Find where the given text appears and provide that cell's center as [x, y] coordinate. 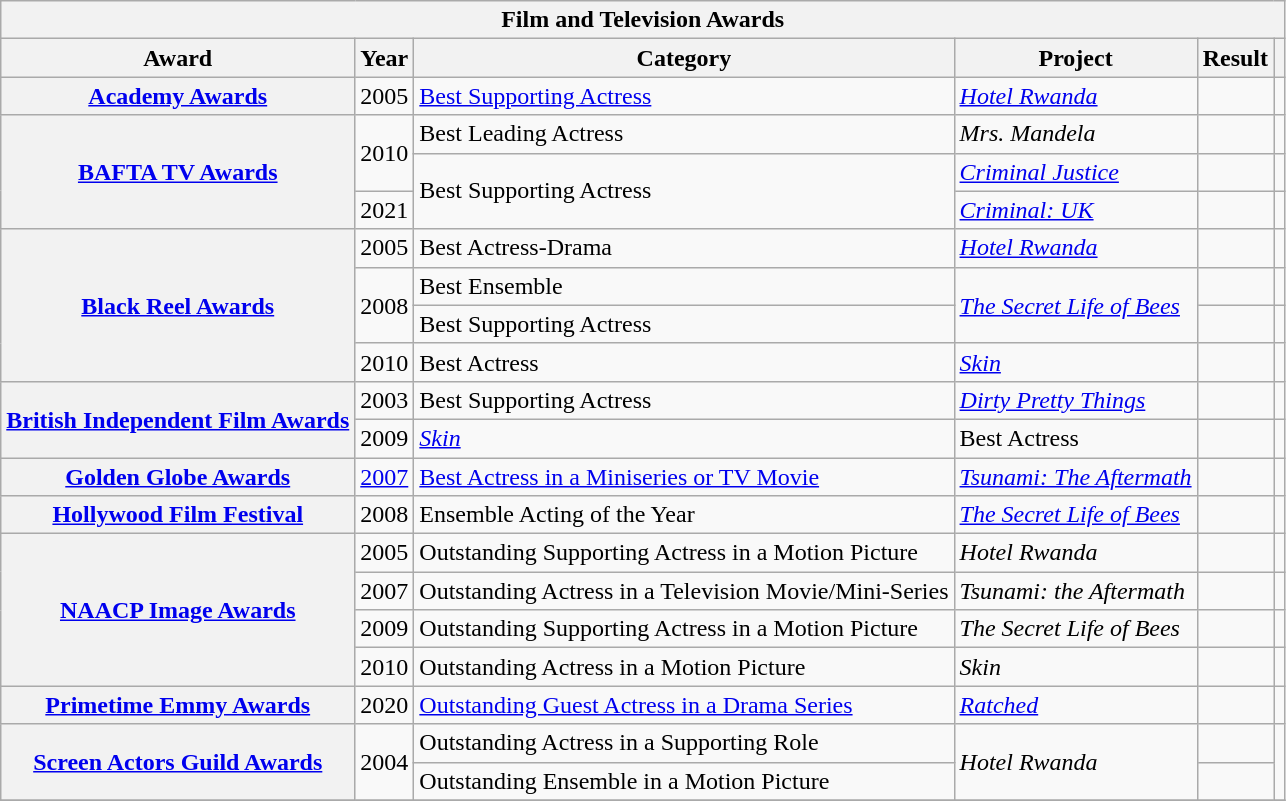
Hollywood Film Festival [178, 515]
Outstanding Actress in a Motion Picture [684, 667]
2021 [384, 210]
British Independent Film Awards [178, 419]
Best Leading Actress [684, 134]
Film and Television Awards [643, 20]
Outstanding Actress in a Supporting Role [684, 743]
Tsunami: the Aftermath [1076, 591]
Year [384, 58]
Award [178, 58]
Best Actress in a Miniseries or TV Movie [684, 477]
Criminal: UK [1076, 210]
Academy Awards [178, 96]
Tsunami: The Aftermath [1076, 477]
Screen Actors Guild Awards [178, 762]
Result [1235, 58]
Dirty Pretty Things [1076, 400]
2020 [384, 705]
Ensemble Acting of the Year [684, 515]
Outstanding Ensemble in a Motion Picture [684, 781]
Outstanding Guest Actress in a Drama Series [684, 705]
Golden Globe Awards [178, 477]
Mrs. Mandela [1076, 134]
Project [1076, 58]
Category [684, 58]
Outstanding Actress in a Television Movie/Mini-Series [684, 591]
NAACP Image Awards [178, 610]
Ratched [1076, 705]
BAFTA TV Awards [178, 172]
2004 [384, 762]
Best Actress-Drama [684, 248]
Black Reel Awards [178, 305]
Primetime Emmy Awards [178, 705]
Criminal Justice [1076, 172]
Best Ensemble [684, 286]
2003 [384, 400]
